Pinpoint the cell where the given text exists, returning its (x, y) midpoint coordinate. 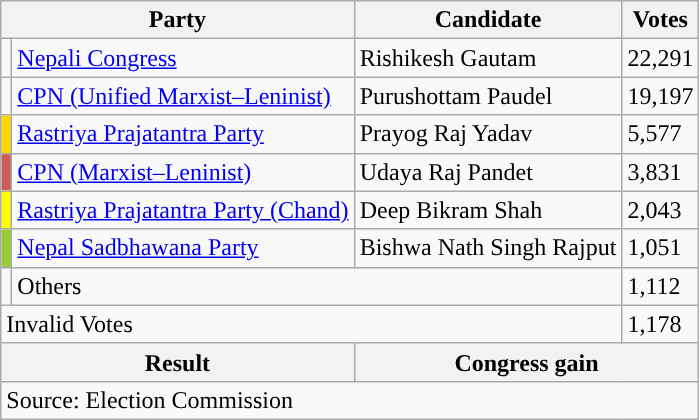
Candidate (488, 20)
1,051 (660, 248)
Source: Election Commission (350, 400)
Nepali Congress (183, 58)
Result (178, 362)
Party (178, 20)
1,178 (660, 324)
Votes (660, 20)
Rishikesh Gautam (488, 58)
1,112 (660, 286)
Congress gain (526, 362)
Prayog Raj Yadav (488, 134)
Rastriya Prajatantra Party (183, 134)
22,291 (660, 58)
3,831 (660, 172)
Purushottam Paudel (488, 96)
Others (317, 286)
Invalid Votes (312, 324)
Deep Bikram Shah (488, 210)
CPN (Unified Marxist–Leninist) (183, 96)
Bishwa Nath Singh Rajput (488, 248)
2,043 (660, 210)
5,577 (660, 134)
19,197 (660, 96)
CPN (Marxist–Leninist) (183, 172)
Udaya Raj Pandet (488, 172)
Nepal Sadbhawana Party (183, 248)
Rastriya Prajatantra Party (Chand) (183, 210)
